Provide the [X, Y] coordinate of the cell's center where the given text is located.  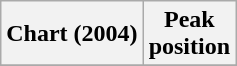
Peakposition [189, 34]
Chart (2004) [72, 34]
